For the text-containing cell, return its midpoint in (X, Y) coordinate format. 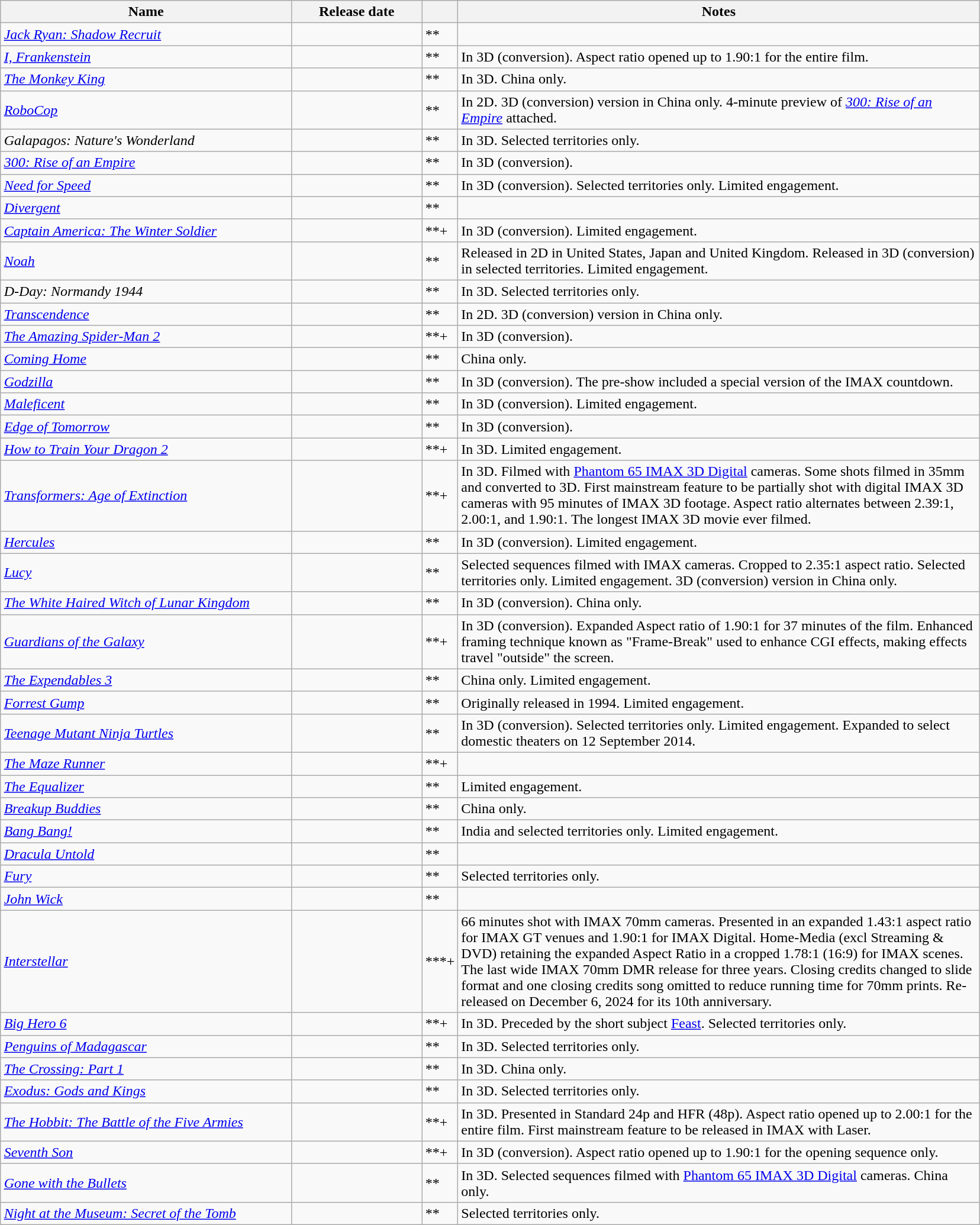
Dracula Untold (146, 854)
300: Rise of an Empire (146, 163)
Guardians of the Galaxy (146, 641)
Seventh Son (146, 1152)
Hercules (146, 542)
I, Frankenstein (146, 57)
The Amazing Spider-Man 2 (146, 337)
Limited engagement. (718, 786)
In 3D (conversion). Selected territories only. Limited engagement. Expanded to select domestic theaters on 12 September 2014. (718, 733)
Breakup Buddies (146, 809)
Need for Speed (146, 185)
RoboCop (146, 110)
In 3D. Selected sequences filmed with Phantom 65 IMAX 3D Digital cameras. China only. (718, 1182)
Name (146, 12)
Big Hero 6 (146, 1024)
In 2D. 3D (conversion) version in China only. (718, 314)
Forrest Gump (146, 702)
Jack Ryan: Shadow Recruit (146, 34)
Bang Bang! (146, 831)
Transformers: Age of Extinction (146, 496)
Divergent (146, 208)
The Expendables 3 (146, 680)
Maleficent (146, 404)
Fury (146, 876)
Penguins of Madagascar (146, 1046)
In 3D. Preceded by the short subject Feast. Selected territories only. (718, 1024)
The Maze Runner (146, 763)
Teenage Mutant Ninja Turtles (146, 733)
In 3D (conversion). China only. (718, 603)
Godzilla (146, 382)
How to Train Your Dragon 2 (146, 449)
The Equalizer (146, 786)
In 3D (conversion). The pre-show included a special version of the IMAX countdown. (718, 382)
Captain America: The Winter Soldier (146, 230)
Notes (718, 12)
The Crossing: Part 1 (146, 1069)
The White Haired Witch of Lunar Kingdom (146, 603)
China only. Limited engagement. (718, 680)
In 3D (conversion). Selected territories only. Limited engagement. (718, 185)
Exodus: Gods and Kings (146, 1091)
Interstellar (146, 961)
India and selected territories only. Limited engagement. (718, 831)
***+ (440, 961)
In 3D (conversion). Aspect ratio opened up to 1.90:1 for the entire film. (718, 57)
Release date (356, 12)
In 3D. Limited engagement. (718, 449)
Gone with the Bullets (146, 1182)
Night at the Museum: Secret of the Tomb (146, 1213)
Galapagos: Nature's Wonderland (146, 140)
Coming Home (146, 359)
Lucy (146, 573)
John Wick (146, 899)
D-Day: Normandy 1944 (146, 291)
In 2D. 3D (conversion) version in China only. 4-minute preview of 300: Rise of an Empire attached. (718, 110)
In 3D (conversion). Aspect ratio opened up to 1.90:1 for the opening sequence only. (718, 1152)
Edge of Tomorrow (146, 427)
Released in 2D in United States, Japan and United Kingdom. Released in 3D (conversion) in selected territories. Limited engagement. (718, 260)
Transcendence (146, 314)
The Hobbit: The Battle of the Five Armies (146, 1122)
Originally released in 1994. Limited engagement. (718, 702)
Noah (146, 260)
The Monkey King (146, 79)
